Pinpoint the cell where the given text exists, returning its (X, Y) midpoint coordinate. 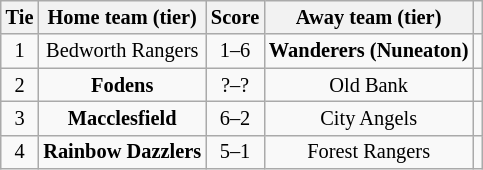
Old Bank (368, 85)
5–1 (235, 152)
Macclesfield (122, 118)
?–? (235, 85)
Home team (tier) (122, 17)
Tie (20, 17)
2 (20, 85)
Rainbow Dazzlers (122, 152)
6–2 (235, 118)
4 (20, 152)
City Angels (368, 118)
3 (20, 118)
Forest Rangers (368, 152)
Bedworth Rangers (122, 51)
Score (235, 17)
1 (20, 51)
Wanderers (Nuneaton) (368, 51)
1–6 (235, 51)
Fodens (122, 85)
Away team (tier) (368, 17)
